Capture the cell that displays the provided text and extract its (X, Y) central coordinate. 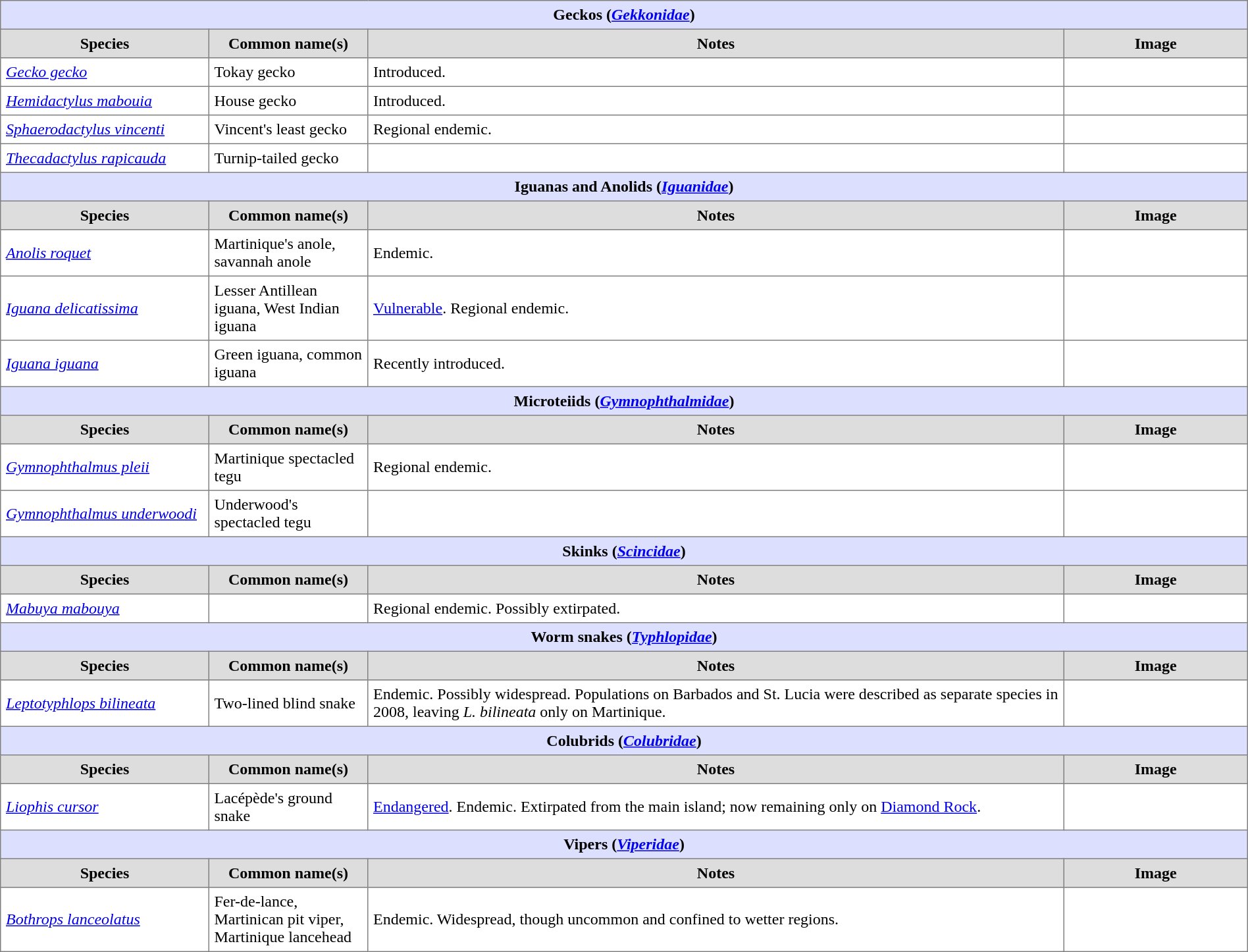
Gecko gecko (105, 72)
Iguana iguana (105, 363)
Vipers (Viperidae) (624, 845)
Endemic. (716, 253)
Vulnerable. Regional endemic. (716, 308)
Lacépède's ground snake (288, 807)
Fer-de-lance, Martinican pit viper, Martinique lancehead (288, 920)
Microteiids (Gymnophthalmidae) (624, 401)
Geckos (Gekkonidae) (624, 15)
Endangered. Endemic. Extirpated from the main island; now remaining only on Diamond Rock. (716, 807)
Leptotyphlops bilineata (105, 703)
Recently introduced. (716, 363)
Two-lined blind snake (288, 703)
Skinks (Scincidae) (624, 551)
Sphaerodactylus vincenti (105, 130)
Iguanas and Anolids (Iguanidae) (624, 187)
Worm snakes (Typhlopidae) (624, 637)
Vincent's least gecko (288, 130)
Green iguana, common iguana (288, 363)
Colubrids (Colubridae) (624, 741)
Hemidactylus mabouia (105, 101)
Lesser Antillean iguana, West Indian iguana (288, 308)
Gymnophthalmus underwoodi (105, 514)
Turnip-tailed gecko (288, 158)
Anolis roquet (105, 253)
Gymnophthalmus pleii (105, 467)
Tokay gecko (288, 72)
Martinique spectacled tegu (288, 467)
Martinique's anole, savannah anole (288, 253)
Underwood's spectacled tegu (288, 514)
Endemic. Widespread, though uncommon and confined to wetter regions. (716, 920)
Liophis cursor (105, 807)
Bothrops lanceolatus (105, 920)
Mabuya mabouya (105, 608)
Thecadactylus rapicauda (105, 158)
House gecko (288, 101)
Regional endemic. Possibly extirpated. (716, 608)
Iguana delicatissima (105, 308)
